Identify which cell holds the provided text, then report its (X, Y) central coordinate. 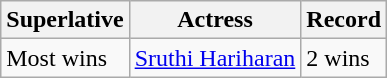
Sruthi Hariharan (215, 58)
2 wins (344, 58)
Actress (215, 20)
Superlative (65, 20)
Record (344, 20)
Most wins (65, 58)
